From the cell containing the given text, extract its center point as [X, Y] coordinate. 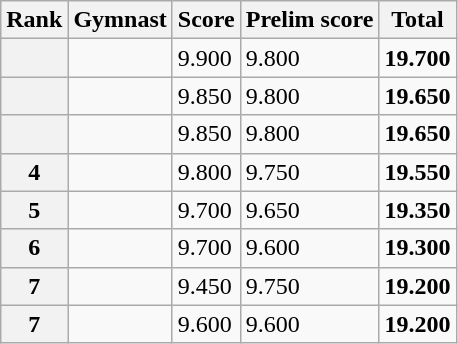
19.350 [418, 210]
Score [206, 20]
9.450 [206, 286]
Total [418, 20]
9.900 [206, 58]
19.300 [418, 248]
19.550 [418, 172]
5 [34, 210]
19.700 [418, 58]
4 [34, 172]
9.650 [310, 210]
Prelim score [310, 20]
6 [34, 248]
Rank [34, 20]
Gymnast [120, 20]
